Detect which cell encompasses the target text, then output its [X, Y] center coordinate. 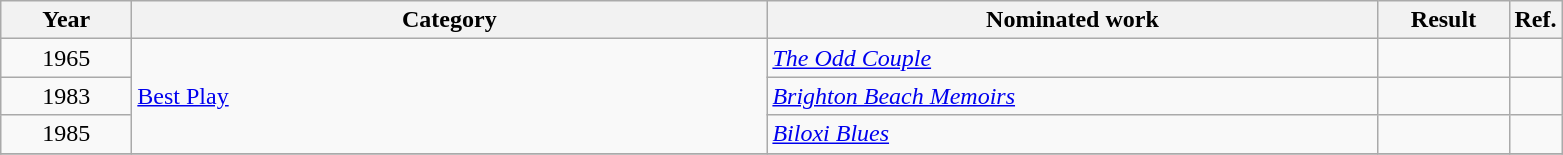
1983 [66, 96]
Ref. [1536, 20]
Year [66, 20]
Nominated work [1072, 20]
The Odd Couple [1072, 58]
Best Play [450, 96]
Result [1444, 20]
Category [450, 20]
Biloxi Blues [1072, 134]
1965 [66, 58]
1985 [66, 134]
Brighton Beach Memoirs [1072, 96]
